Capture the cell that displays the provided text and extract its (x, y) central coordinate. 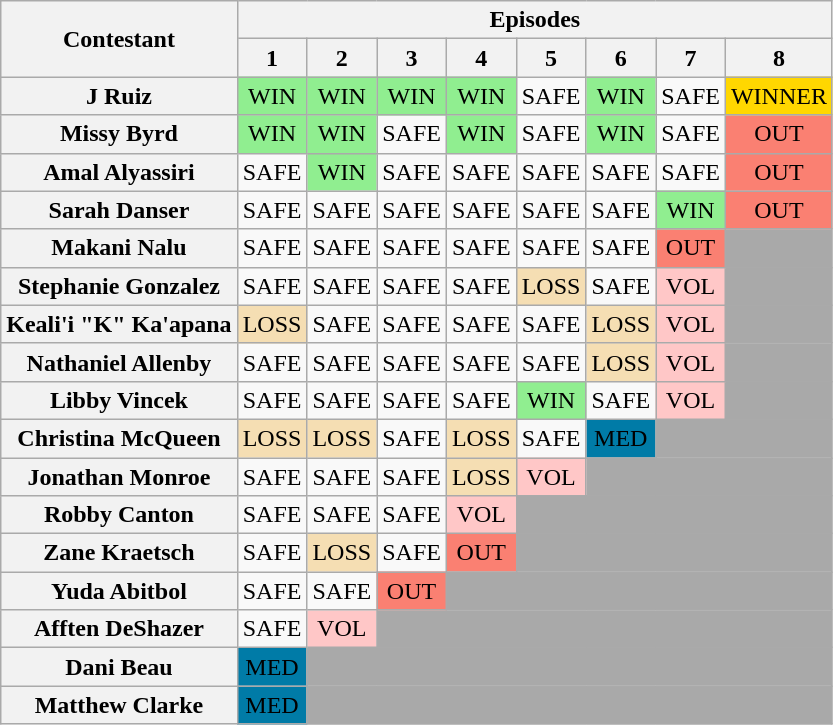
3 (412, 58)
Stephanie Gonzalez (119, 286)
Sarah Danser (119, 210)
Episodes (534, 20)
Robby Canton (119, 515)
Makani Nalu (119, 248)
Jonathan Monroe (119, 477)
2 (342, 58)
Keali'i "K" Ka'apana (119, 324)
Amal Alyassiri (119, 172)
8 (778, 58)
7 (691, 58)
Libby Vincek (119, 400)
WINNER (778, 96)
Yuda Abitbol (119, 591)
Christina McQueen (119, 438)
4 (481, 58)
Afften DeShazer (119, 629)
Matthew Clarke (119, 705)
Contestant (119, 39)
1 (272, 58)
Zane Kraetsch (119, 553)
5 (551, 58)
J Ruiz (119, 96)
Nathaniel Allenby (119, 362)
6 (621, 58)
Dani Beau (119, 667)
Missy Byrd (119, 134)
